Detect which cell encompasses the target text, then output its [x, y] center coordinate. 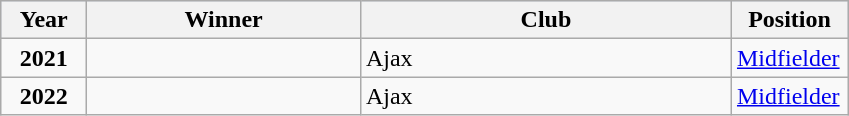
Position [789, 20]
Winner [224, 20]
2021 [44, 58]
Club [546, 20]
2022 [44, 96]
Year [44, 20]
